Return the (x, y) coordinate for the center point of the cell that contains the specified text.  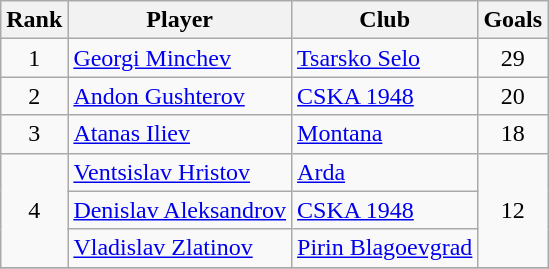
Arda (385, 172)
20 (513, 96)
Club (385, 20)
3 (34, 134)
Player (180, 20)
Ventsislav Hristov (180, 172)
4 (34, 210)
29 (513, 58)
Goals (513, 20)
1 (34, 58)
Montana (385, 134)
2 (34, 96)
Denislav Aleksandrov (180, 210)
Rank (34, 20)
Vladislav Zlatinov (180, 248)
Atanas Iliev (180, 134)
Pirin Blagoevgrad (385, 248)
Tsarsko Selo (385, 58)
Andon Gushterov (180, 96)
12 (513, 210)
Georgi Minchev (180, 58)
18 (513, 134)
